Capture the cell that displays the provided text and extract its (x, y) central coordinate. 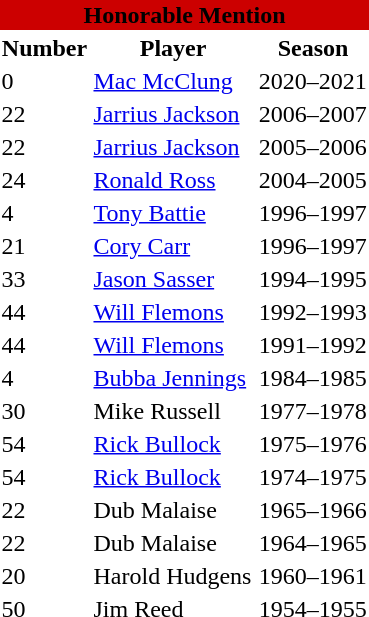
1965–1966 (313, 510)
20 (44, 576)
2020–2021 (313, 81)
Season (313, 48)
Cory Carr (173, 246)
1991–1992 (313, 345)
0 (44, 81)
Player (173, 48)
Tony Battie (173, 213)
1992–1993 (313, 312)
1974–1975 (313, 477)
Mike Russell (173, 411)
1984–1985 (313, 378)
Jason Sasser (173, 279)
24 (44, 180)
2004–2005 (313, 180)
1960–1961 (313, 576)
1977–1978 (313, 411)
Bubba Jennings (173, 378)
33 (44, 279)
2006–2007 (313, 114)
Honorable Mention (184, 15)
2005–2006 (313, 147)
1964–1965 (313, 543)
Number (44, 48)
Ronald Ross (173, 180)
21 (44, 246)
30 (44, 411)
Harold Hudgens (173, 576)
Mac McClung (173, 81)
1994–1995 (313, 279)
1975–1976 (313, 444)
